Pinpoint the cell where the given text exists, returning its [x, y] midpoint coordinate. 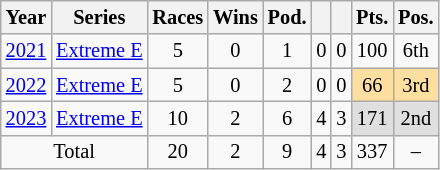
2022 [26, 85]
66 [372, 85]
Series [99, 17]
Total [74, 152]
Year [26, 17]
Wins [236, 17]
2023 [26, 118]
Pos. [416, 17]
1 [288, 51]
6th [416, 51]
Pod. [288, 17]
10 [178, 118]
337 [372, 152]
Races [178, 17]
– [416, 152]
3rd [416, 85]
Pts. [372, 17]
2021 [26, 51]
2nd [416, 118]
9 [288, 152]
171 [372, 118]
6 [288, 118]
20 [178, 152]
100 [372, 51]
